Find where the given text appears and provide that cell's center as [x, y] coordinate. 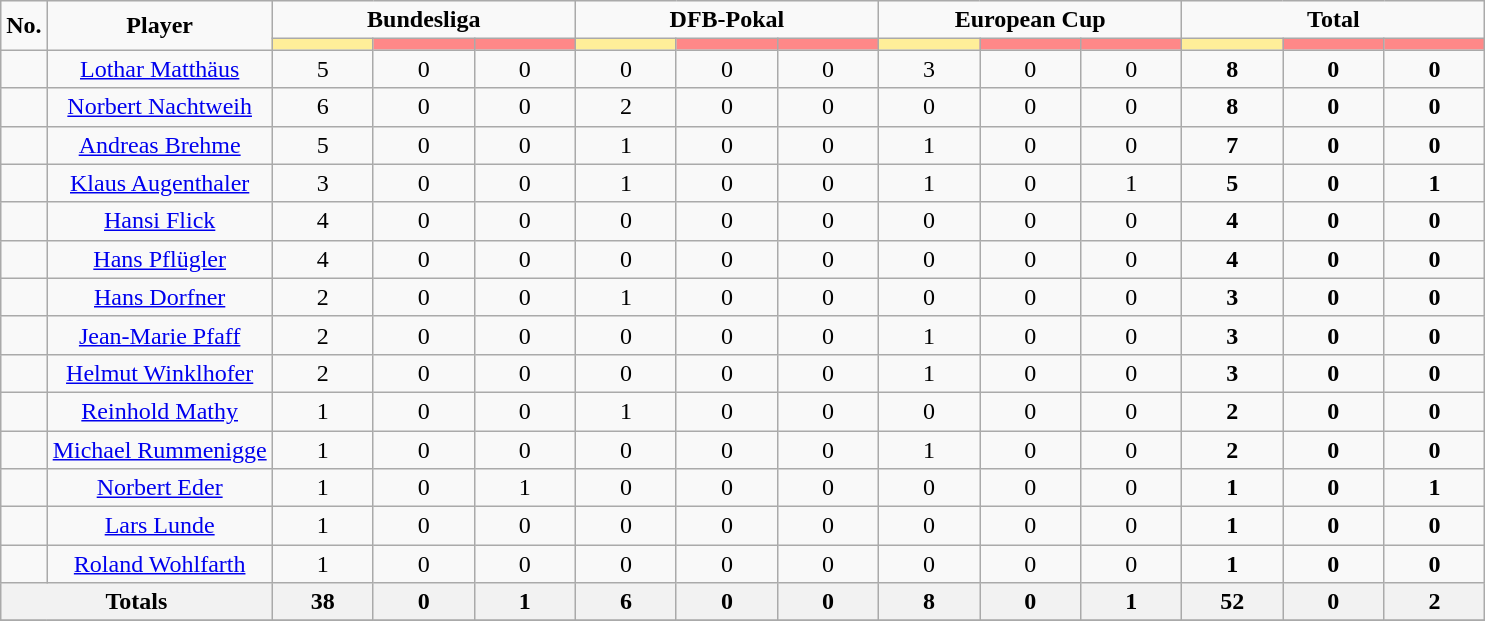
Jean-Marie Pfaff [160, 335]
7 [1232, 145]
38 [322, 602]
Norbert Nachtweih [160, 107]
Roland Wohlfarth [160, 564]
Hansi Flick [160, 221]
Total [1334, 20]
Bundesliga [424, 20]
Hans Pflügler [160, 259]
Michael Rummenigge [160, 449]
Reinhold Mathy [160, 411]
Lars Lunde [160, 526]
Lothar Matthäus [160, 69]
Norbert Eder [160, 488]
52 [1232, 602]
Klaus Augenthaler [160, 183]
Hans Dorfner [160, 297]
Player [160, 26]
Helmut Winklhofer [160, 373]
No. [24, 26]
European Cup [1030, 20]
Andreas Brehme [160, 145]
Totals [136, 602]
DFB-Pokal [726, 20]
